Pinpoint the cell where the given text exists, returning its [x, y] midpoint coordinate. 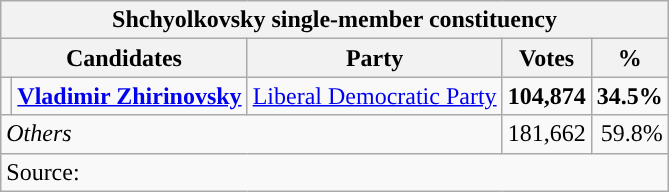
Candidates [124, 58]
Others [252, 134]
Vladimir Zhirinovsky [130, 96]
Liberal Democratic Party [374, 96]
181,662 [546, 134]
104,874 [546, 96]
59.8% [630, 134]
% [630, 58]
Party [374, 58]
Shchyolkovsky single-member constituency [335, 20]
Votes [546, 58]
34.5% [630, 96]
Source: [335, 172]
